Search for the cell housing the specified text and yield its [x, y] center coordinate. 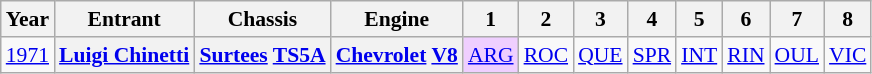
5 [699, 19]
VIC [848, 55]
Chevrolet V8 [397, 55]
1971 [28, 55]
Chassis [262, 19]
3 [600, 19]
SPR [652, 55]
ARG [491, 55]
6 [746, 19]
Year [28, 19]
4 [652, 19]
RIN [746, 55]
8 [848, 19]
1 [491, 19]
QUE [600, 55]
Surtees TS5A [262, 55]
Entrant [124, 19]
INT [699, 55]
2 [546, 19]
7 [797, 19]
ROC [546, 55]
Luigi Chinetti [124, 55]
OUL [797, 55]
Engine [397, 19]
